Return the (X, Y) coordinate for the center point of the cell that contains the specified text.  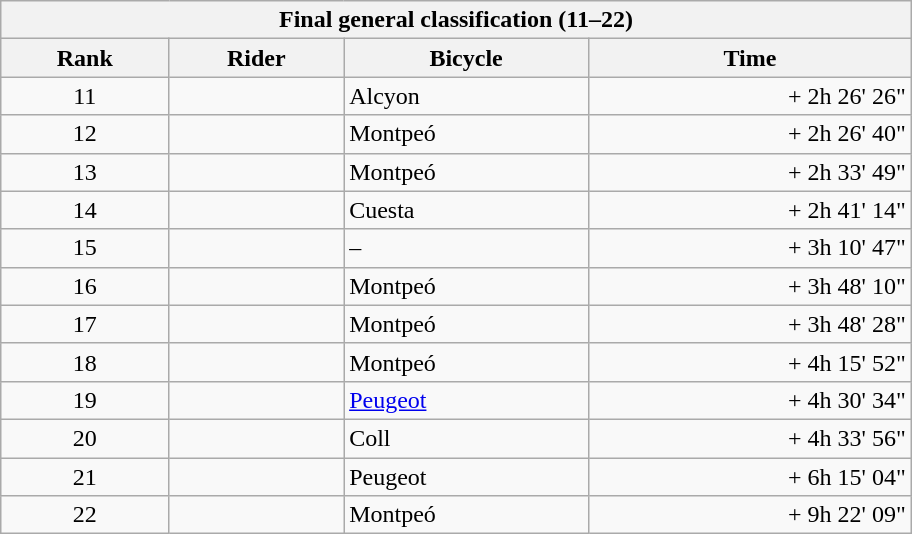
+ 6h 15' 04" (750, 477)
+ 9h 22' 09" (750, 515)
22 (85, 515)
+ 2h 41' 14" (750, 210)
+ 2h 33' 49" (750, 172)
Final general classification (11–22) (456, 20)
16 (85, 286)
17 (85, 324)
19 (85, 400)
11 (85, 96)
+ 4h 30' 34" (750, 400)
Time (750, 58)
+ 2h 26' 26" (750, 96)
Alcyon (466, 96)
13 (85, 172)
21 (85, 477)
18 (85, 362)
+ 3h 10' 47" (750, 248)
+ 4h 15' 52" (750, 362)
20 (85, 438)
+ 3h 48' 28" (750, 324)
12 (85, 134)
+ 4h 33' 56" (750, 438)
Bicycle (466, 58)
+ 2h 26' 40" (750, 134)
– (466, 248)
Cuesta (466, 210)
+ 3h 48' 10" (750, 286)
Rider (256, 58)
14 (85, 210)
15 (85, 248)
Coll (466, 438)
Rank (85, 58)
